Output the (x, y) coordinate of the center of the cell containing the given text.  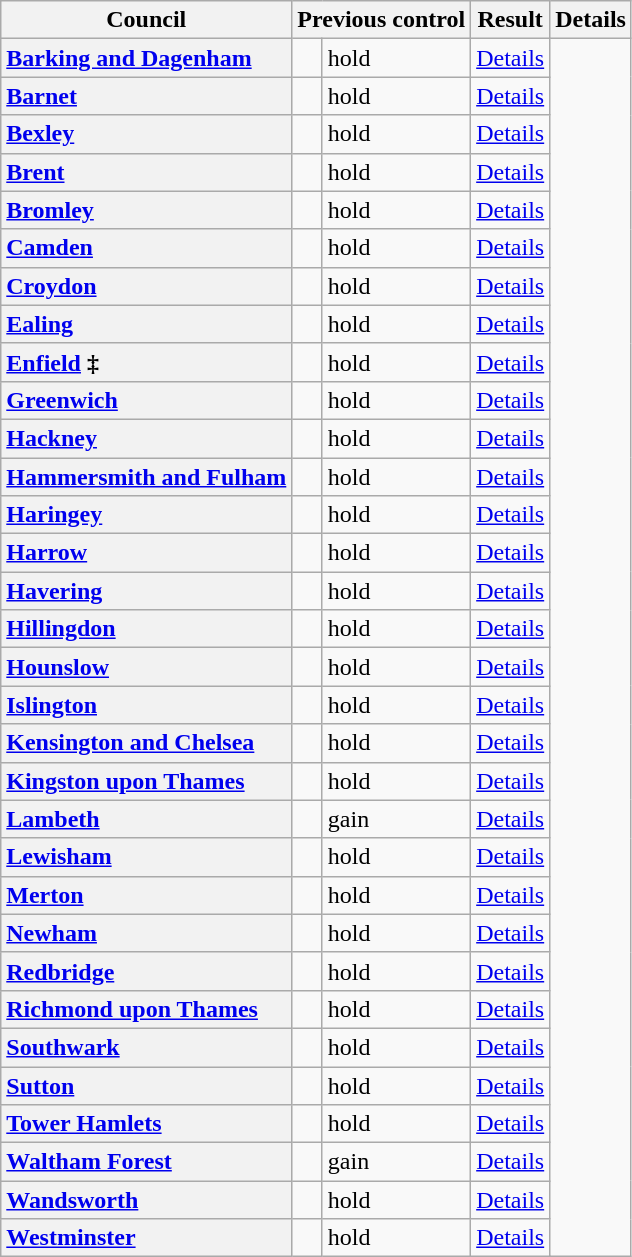
Wandsworth (146, 1200)
Croydon (146, 286)
Lambeth (146, 819)
Haringey (146, 515)
Ealing (146, 324)
Tower Hamlets (146, 1124)
Hounslow (146, 667)
Southwark (146, 1047)
Waltham Forest (146, 1162)
Redbridge (146, 971)
Bromley (146, 210)
Camden (146, 248)
Result (510, 20)
Kensington and Chelsea (146, 743)
Islington (146, 705)
Sutton (146, 1085)
Kingston upon Thames (146, 781)
Barnet (146, 96)
Brent (146, 172)
Hackney (146, 438)
Lewisham (146, 857)
Havering (146, 591)
Enfield ‡ (146, 362)
Greenwich (146, 400)
Barking and Dagenham (146, 58)
Council (146, 20)
Hillingdon (146, 629)
Bexley (146, 134)
Newham (146, 933)
Harrow (146, 553)
Westminster (146, 1238)
Previous control (382, 20)
Hammersmith and Fulham (146, 477)
Richmond upon Thames (146, 1009)
Merton (146, 895)
